Determine the [x, y] coordinate at the center of the cell enclosing the given text.  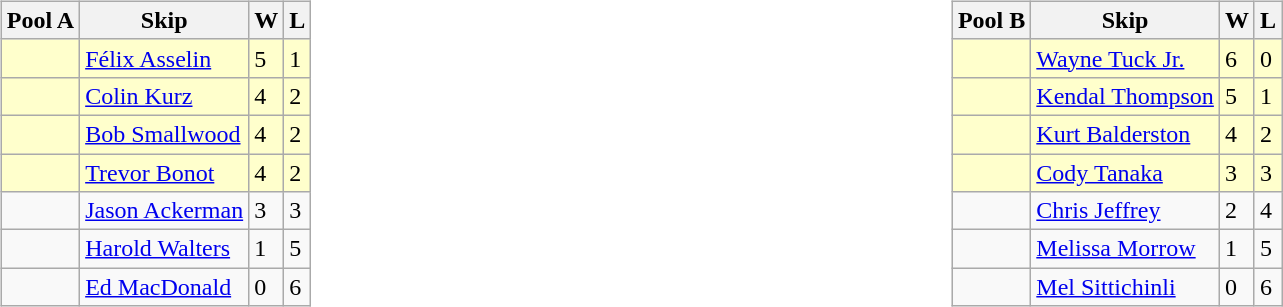
Mel Sittichinli [1126, 287]
Jason Ackerman [164, 211]
Félix Asselin [164, 58]
Colin Kurz [164, 96]
Cody Tanaka [1126, 173]
Kendal Thompson [1126, 96]
Harold Walters [164, 249]
Wayne Tuck Jr. [1126, 58]
Chris Jeffrey [1126, 211]
Pool A [40, 20]
Melissa Morrow [1126, 249]
Trevor Bonot [164, 173]
Ed MacDonald [164, 287]
Bob Smallwood [164, 134]
Pool B [991, 20]
Kurt Balderston [1126, 134]
